From the cell containing the given text, extract its center point as [x, y] coordinate. 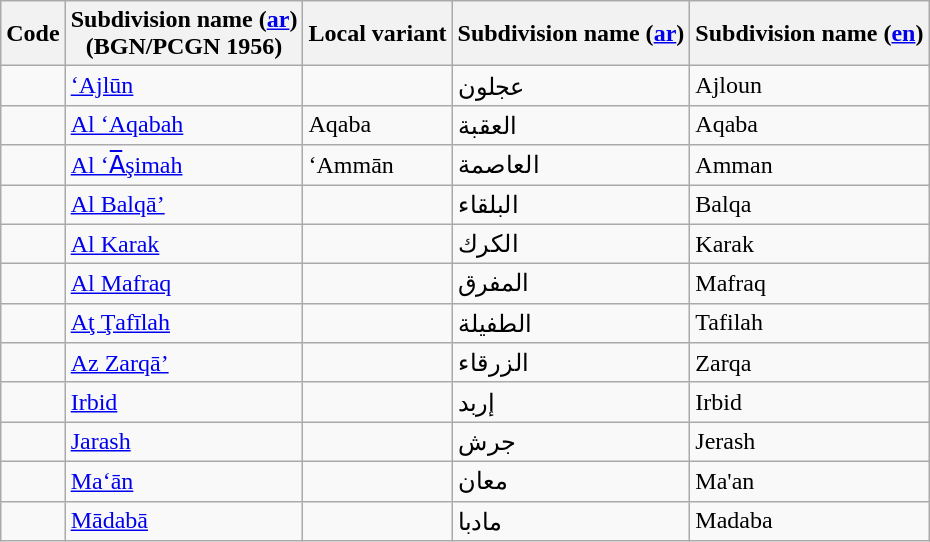
‘Ammān [378, 165]
Ma'an [810, 481]
Al Balqā’ [184, 204]
Ajloun [810, 86]
Karak [810, 244]
الزرقاء [571, 363]
Tafilah [810, 323]
Balqa [810, 204]
جرش [571, 442]
Local variant [378, 34]
مادبا [571, 521]
عجلون [571, 86]
‘Ajlūn [184, 86]
Az Zarqā’ [184, 363]
البلقاء [571, 204]
إربد [571, 402]
Mafraq [810, 284]
Code [33, 34]
Jarash [184, 442]
Subdivision name (ar)(BGN/PCGN 1956) [184, 34]
Zarqa [810, 363]
Mādabā [184, 521]
العاصمة [571, 165]
الكرك [571, 244]
Aţ Ţafīlah [184, 323]
Subdivision name (en) [810, 34]
Subdivision name (ar) [571, 34]
Al ‘Aqabah [184, 125]
Al ‘A̅şimah [184, 165]
الطفيلة [571, 323]
معان [571, 481]
Al Karak [184, 244]
Jerash [810, 442]
Al Mafraq [184, 284]
Amman [810, 165]
Ma‘ān [184, 481]
العقبة [571, 125]
Madaba [810, 521]
المفرق [571, 284]
